Return (x, y) of the center of cell containing provided text 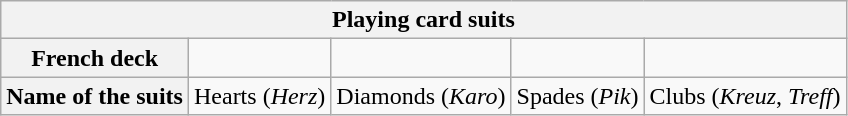
Name of the suits (95, 96)
Spades (Pik) (578, 96)
Clubs (Kreuz, Treff) (745, 96)
Playing card suits (424, 20)
Hearts (Herz) (259, 96)
Diamonds (Karo) (421, 96)
French deck (95, 58)
